From the cell containing the given text, extract its center point as [x, y] coordinate. 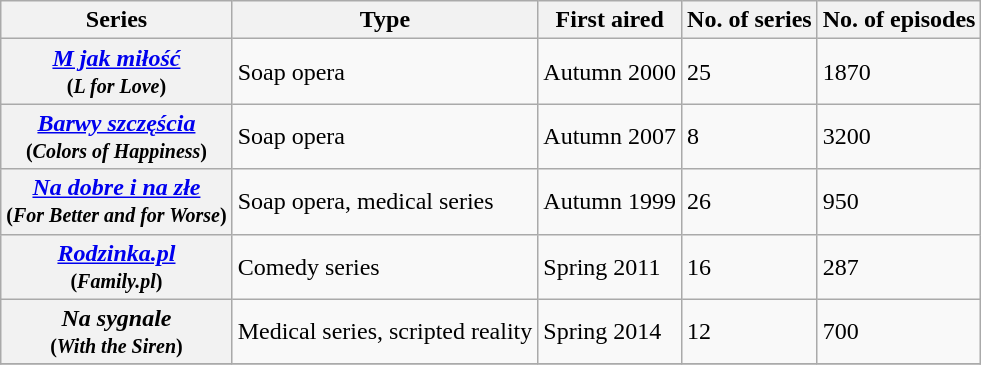
Autumn 2007 [610, 136]
No. of episodes [899, 20]
Spring 2011 [610, 266]
Soap opera, medical series [385, 202]
Na dobre i na złe(For Better and for Worse) [116, 202]
Autumn 1999 [610, 202]
16 [750, 266]
8 [750, 136]
Comedy series [385, 266]
Spring 2014 [610, 332]
26 [750, 202]
Medical series, scripted reality [385, 332]
Barwy szczęścia(Colors of Happiness) [116, 136]
25 [750, 72]
287 [899, 266]
700 [899, 332]
950 [899, 202]
12 [750, 332]
3200 [899, 136]
Rodzinka.pl(Family.pl) [116, 266]
Autumn 2000 [610, 72]
M jak miłość(L for Love) [116, 72]
Type [385, 20]
No. of series [750, 20]
First aired [610, 20]
Na sygnale(With the Siren) [116, 332]
1870 [899, 72]
Series [116, 20]
